Return the [x, y] coordinate for the center point of the cell that contains the specified text.  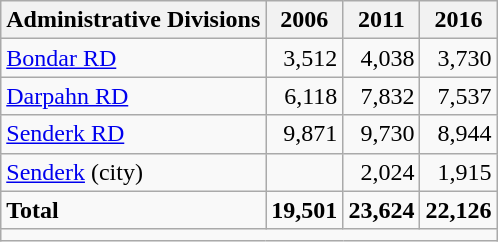
3,730 [458, 58]
Bondar RD [134, 58]
3,512 [304, 58]
7,537 [458, 96]
7,832 [382, 96]
2,024 [382, 172]
2016 [458, 20]
1,915 [458, 172]
Administrative Divisions [134, 20]
8,944 [458, 134]
22,126 [458, 210]
9,730 [382, 134]
Senderk RD [134, 134]
4,038 [382, 58]
2006 [304, 20]
23,624 [382, 210]
Senderk (city) [134, 172]
9,871 [304, 134]
Darpahn RD [134, 96]
2011 [382, 20]
Total [134, 210]
19,501 [304, 210]
6,118 [304, 96]
